Identify which cell holds the provided text, then report its (X, Y) central coordinate. 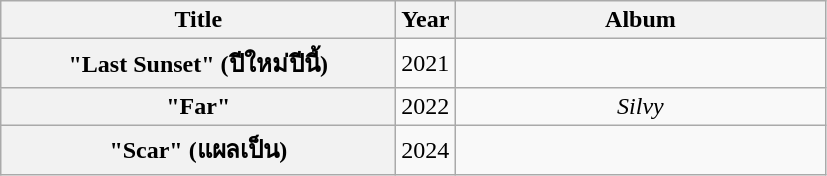
"Far" (198, 106)
2024 (426, 150)
Title (198, 20)
"Last Sunset" (ปีใหม่ปีนี้) (198, 64)
"Scar" (แผลเป็น) (198, 150)
2021 (426, 64)
Year (426, 20)
Silvy (640, 106)
Album (640, 20)
2022 (426, 106)
